Return (x, y) of the center of cell containing provided text 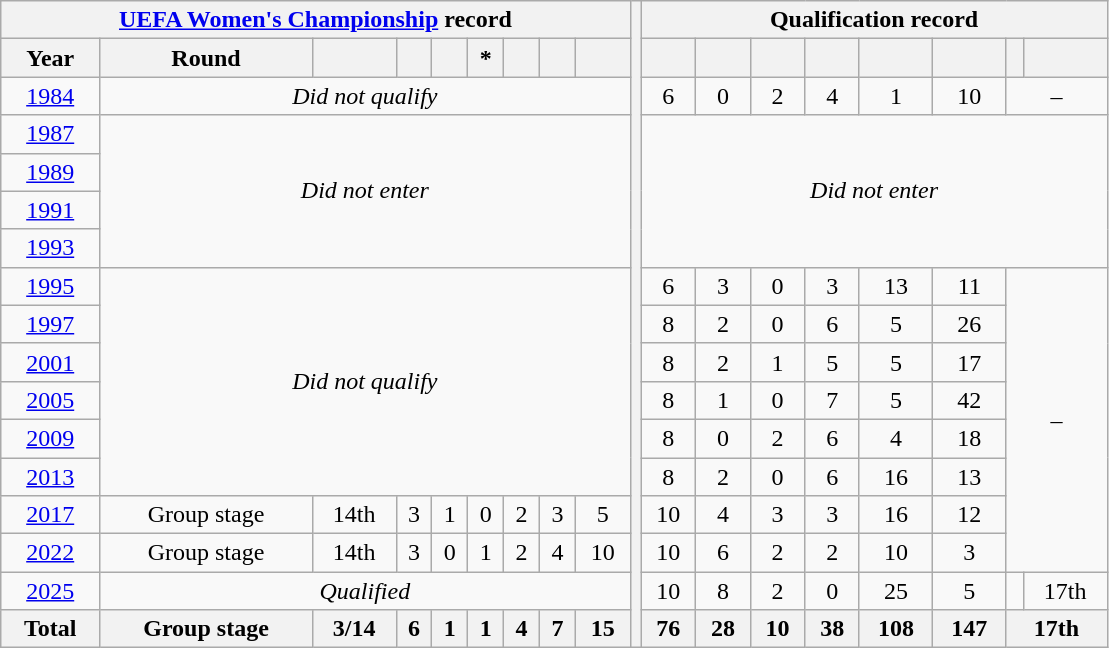
42 (970, 400)
2005 (50, 400)
11 (970, 286)
1991 (50, 210)
2025 (50, 591)
Qualified (365, 591)
2009 (50, 438)
12 (970, 515)
UEFA Women's Championship record (316, 20)
2013 (50, 477)
108 (896, 629)
3/14 (354, 629)
1987 (50, 134)
26 (970, 324)
147 (970, 629)
Round (206, 58)
2022 (50, 553)
1997 (50, 324)
1989 (50, 172)
* (486, 58)
15 (602, 629)
18 (970, 438)
38 (832, 629)
Qualification record (874, 20)
1995 (50, 286)
76 (668, 629)
Total (50, 629)
Year (50, 58)
2017 (50, 515)
1993 (50, 248)
28 (724, 629)
25 (896, 591)
2001 (50, 362)
1984 (50, 96)
17 (970, 362)
